Find where the given text appears and provide that cell's center as (X, Y) coordinate. 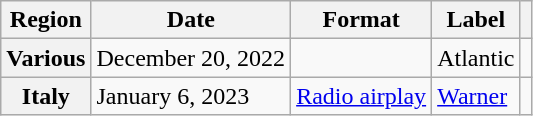
December 20, 2022 (191, 58)
Format (362, 20)
Region (46, 20)
Radio airplay (362, 96)
Warner (476, 96)
January 6, 2023 (191, 96)
Atlantic (476, 58)
Italy (46, 96)
Various (46, 58)
Date (191, 20)
Label (476, 20)
